Provide the [X, Y] coordinate of the cell's center where the given text is located.  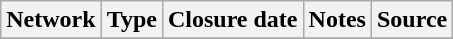
Network [51, 20]
Closure date [232, 20]
Notes [337, 20]
Type [132, 20]
Source [412, 20]
